Search for the cell housing the specified text and yield its (x, y) center coordinate. 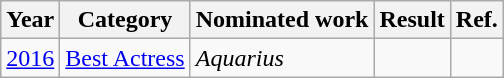
Category (125, 20)
Year (30, 20)
Ref. (476, 20)
Aquarius (282, 58)
Result (412, 20)
Best Actress (125, 58)
2016 (30, 58)
Nominated work (282, 20)
